Find where the given text appears and provide that cell's center as [x, y] coordinate. 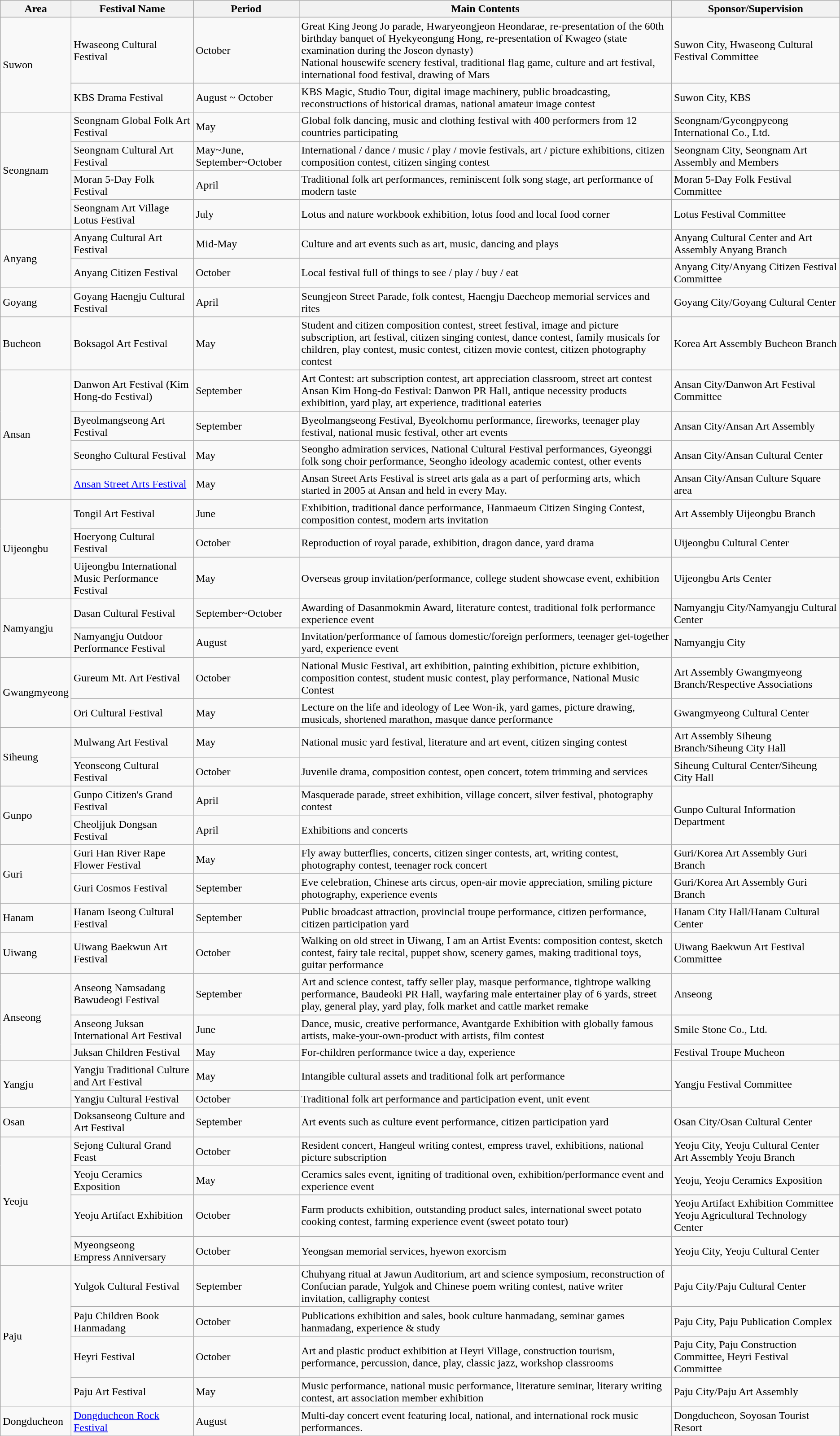
Goyang Haengju Cultural Festival [132, 302]
Smile Stone Co., Ltd. [756, 1030]
Mulwang Art Festival [132, 742]
Sponsor/Supervision [756, 9]
Yulgok Cultural Festival [132, 1286]
Ceramics sales event, igniting of traditional oven, exhibition/performance event and experience event [485, 1181]
Uijeongbu International Music Performance Festival [132, 578]
Korea Art Assembly Bucheon Branch [756, 343]
Hanam [36, 918]
Traditional folk art performance and participation event, unit event [485, 1099]
Paju Children Book Hanmadang [132, 1322]
Sejong Cultural Grand Feast [132, 1151]
Anseong Namsadang Bawudeogi Festival [132, 994]
Exhibitions and concerts [485, 830]
Cheoljjuk Dongsan Festival [132, 830]
Yangju Cultural Festival [132, 1099]
Tongil Art Festival [132, 514]
Seongnam [36, 171]
Danwon Art Festival (Kim Hong-do Festival) [132, 391]
Yeongsan memorial services, hyewon exorcism [485, 1251]
KBS Drama Festival [132, 98]
Art and plastic product exhibition at Heyri Village, construction tourism, performance, percussion, dance, play, classic jazz, workshop classrooms [485, 1357]
Resident concert, Hangeul writing contest, empress travel, exhibitions, national picture subscription [485, 1151]
September~October [246, 613]
Anyang Cultural Art Festival [132, 243]
Juvenile drama, composition contest, open concert, totem trimming and services [485, 771]
Bucheon [36, 343]
Area [36, 9]
August ~ October [246, 98]
Yeoju City, Yeoju Cultural Center [756, 1251]
For-children performance twice a day, experience [485, 1053]
Public broadcast attraction, provincial troupe performance, citizen performance, citizen participation yard [485, 918]
Seongnam Global Folk Art Festival [132, 127]
Publications exhibition and sales, book culture hanmadang, seminar games hanmadang, experience & study [485, 1322]
Paju City/Paju Cultural Center [756, 1286]
Hanam Iseong Cultural Festival [132, 918]
Ansan City/Danwon Art Festival Committee [756, 391]
Byeolmangseong Festival, Byeolchomu performance, fireworks, teenager play festival, national music festival, other art events [485, 426]
Osan [36, 1122]
Doksanseong Culture and Art Festival [132, 1122]
Farm products exhibition, outstanding product sales, international sweet potato cooking contest, farming experience event (sweet potato tour) [485, 1216]
Multi-day concert event featuring local, national, and international rock music performances. [485, 1421]
Awarding of Dasanmokmin Award, literature contest, traditional folk performance experience event [485, 613]
Anseong Juksan International Art Festival [132, 1030]
May~June, September~October [246, 156]
Ansan [36, 435]
Anyang Citizen Festival [132, 273]
Seongnam Art Village Lotus Festival [132, 215]
July [246, 215]
Exhibition, traditional dance performance, Hanmaeum Citizen Singing Contest, composition contest, modern arts invitation [485, 514]
Anyang [36, 258]
Guri [36, 874]
Dongducheon Rock Festival [132, 1421]
Yeonseong Cultural Festival [132, 771]
Gwangmyeong [36, 692]
Suwon City, Hwaseong Cultural Festival Committee [756, 50]
MyeongseongEmpress Anniversary [132, 1251]
Masquerade parade, street exhibition, village concert, silver festival, photography contest [485, 801]
Lotus and nature workbook exhibition, lotus food and local food corner [485, 215]
Yeoju Ceramics Exposition [132, 1181]
Suwon [36, 65]
Goyang [36, 302]
Paju [36, 1336]
Yangju Traditional Culture and Art Festival [132, 1076]
Ansan Street Arts Festival [132, 485]
Ori Cultural Festival [132, 713]
Namyangju Outdoor Performance Festival [132, 643]
Hoeryong Cultural Festival [132, 543]
Uiwang Baekwun Art Festival [132, 953]
Uijeongbu Arts Center [756, 578]
Ansan City/Ansan Cultural Center [756, 455]
Mid-May [246, 243]
Gunpo Citizen's Grand Festival [132, 801]
Intangible cultural assets and traditional folk art performance [485, 1076]
Yeoju [36, 1201]
Dance, music, creative performance, Avantgarde Exhibition with globally famous artists, make-your-own-product with artists, film contest [485, 1030]
Hwaseong Cultural Festival [132, 50]
Namyangju [36, 628]
Art Assembly Uijeongbu Branch [756, 514]
Yangju [36, 1085]
Uijeongbu [36, 549]
Siheung [36, 757]
Festival Name [132, 9]
Boksagol Art Festival [132, 343]
Yeoju Artifact Exhibition [132, 1216]
Dasan Cultural Festival [132, 613]
Anyang City/Anyang Citizen Festival Committee [756, 273]
Fly away butterflies, concerts, citizen singer contests, art, writing contest, photography contest, teenager rock concert [485, 859]
Paju City, Paju Publication Complex [756, 1322]
Music performance, national music performance, literature seminar, literary writing contest, art association member exhibition [485, 1392]
Uijeongbu Cultural Center [756, 543]
Gunpo Cultural Information Department [756, 815]
Local festival full of things to see / play / buy / eat [485, 273]
Period [246, 9]
Seongho Cultural Festival [132, 455]
Main Contents [485, 9]
Hanam City Hall/Hanam Cultural Center [756, 918]
Namyangju City [756, 643]
Yangju Festival Committee [756, 1085]
Overseas group invitation/performance, college student showcase event, exhibition [485, 578]
Traditional folk art performances, reminiscent folk song stage, art performance of modern taste [485, 185]
Osan City/Osan Cultural Center [756, 1122]
Paju Art Festival [132, 1392]
KBS Magic, Studio Tour, digital image machinery, public broadcasting, reconstructions of historical dramas, national amateur image contest [485, 98]
Reproduction of royal parade, exhibition, dragon dance, yard drama [485, 543]
Eve celebration, Chinese arts circus, open-air movie appreciation, smiling picture photography, experience events [485, 888]
Ansan City/Ansan Culture Square area [756, 485]
Dongducheon [36, 1421]
Goyang City/Goyang Cultural Center [756, 302]
Festival Troupe Mucheon [756, 1053]
Guri Han River Rape Flower Festival [132, 859]
Art Assembly Gwangmyeong Branch/Respective Associations [756, 678]
Yeoju City, Yeoju Cultural CenterArt Assembly Yeoju Branch [756, 1151]
Art events such as culture event performance, citizen participation yard [485, 1122]
Heyri Festival [132, 1357]
Namyangju City/Namyangju Cultural Center [756, 613]
International / dance / music / play / movie festivals, art / picture exhibitions, citizen composition contest, citizen singing contest [485, 156]
Paju City, Paju Construction Committee, Heyri Festival Committee [756, 1357]
Siheung Cultural Center/Siheung City Hall [756, 771]
Yeoju, Yeoju Ceramics Exposition [756, 1181]
Culture and art events such as art, music, dancing and plays [485, 243]
Guri Cosmos Festival [132, 888]
Lecture on the life and ideology of Lee Won-ik, yard games, picture drawing, musicals, shortened marathon, masque dance performance [485, 713]
Gunpo [36, 815]
Dongducheon, Soyosan Tourist Resort [756, 1421]
Ansan Street Arts Festival is street arts gala as a part of performing arts, which started in 2005 at Ansan and held in every May. [485, 485]
Seongnam/Gyeongpyeong International Co., Ltd. [756, 127]
Gureum Mt. Art Festival [132, 678]
Seongnam City, Seongnam Art Assembly and Members [756, 156]
Ansan City/Ansan Art Assembly [756, 426]
Uiwang [36, 953]
Moran 5-Day Folk Festival [132, 185]
Seungjeon Street Parade, folk contest, Haengju Daecheop memorial services and rites [485, 302]
Yeoju Artifact Exhibition CommitteeYeoju Agricultural Technology Center [756, 1216]
Uiwang Baekwun Art Festival Committee [756, 953]
Juksan Children Festival [132, 1053]
Anyang Cultural Center and Art Assembly Anyang Branch [756, 243]
Suwon City, KBS [756, 98]
Seongnam Cultural Art Festival [132, 156]
Art Assembly Siheung Branch/Siheung City Hall [756, 742]
Paju City/Paju Art Assembly [756, 1392]
Byeolmangseong Art Festival [132, 426]
Lotus Festival Committee [756, 215]
Invitation/performance of famous domestic/foreign performers, teenager get-together yard, experience event [485, 643]
Global folk dancing, music and clothing festival with 400 performers from 12 countries participating [485, 127]
Moran 5-Day Folk Festival Committee [756, 185]
Gwangmyeong Cultural Center [756, 713]
National music yard festival, literature and art event, citizen singing contest [485, 742]
